Detect which cell encompasses the target text, then output its [X, Y] center coordinate. 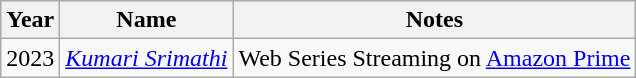
2023 [30, 58]
Year [30, 20]
Notes [434, 20]
Web Series Streaming on Amazon Prime [434, 58]
Kumari Srimathi [146, 58]
Name [146, 20]
